Return the (X, Y) coordinate for the center point of the cell that contains the specified text.  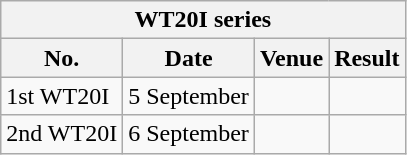
5 September (189, 96)
2nd WT20I (62, 134)
6 September (189, 134)
Date (189, 58)
Result (367, 58)
Venue (291, 58)
WT20I series (203, 20)
1st WT20I (62, 96)
No. (62, 58)
